For the text-containing cell, return its midpoint in [x, y] coordinate format. 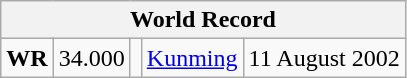
34.000 [92, 58]
World Record [203, 20]
Kunming [192, 58]
11 August 2002 [324, 58]
WR [27, 58]
